Locate the cell with the specified text and output its (x, y) center coordinate. 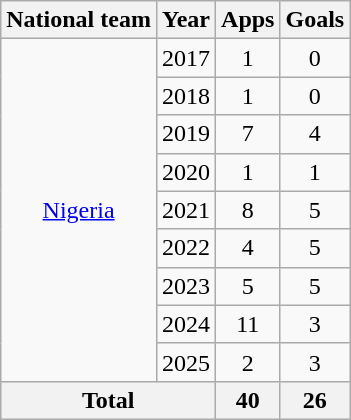
2023 (186, 286)
11 (248, 324)
2025 (186, 362)
2020 (186, 172)
Goals (315, 20)
26 (315, 400)
2018 (186, 96)
8 (248, 210)
40 (248, 400)
2017 (186, 58)
2019 (186, 134)
2 (248, 362)
Total (108, 400)
2024 (186, 324)
7 (248, 134)
2022 (186, 248)
National team (79, 20)
2021 (186, 210)
Year (186, 20)
Apps (248, 20)
Nigeria (79, 210)
